Capture the cell that displays the provided text and extract its (x, y) central coordinate. 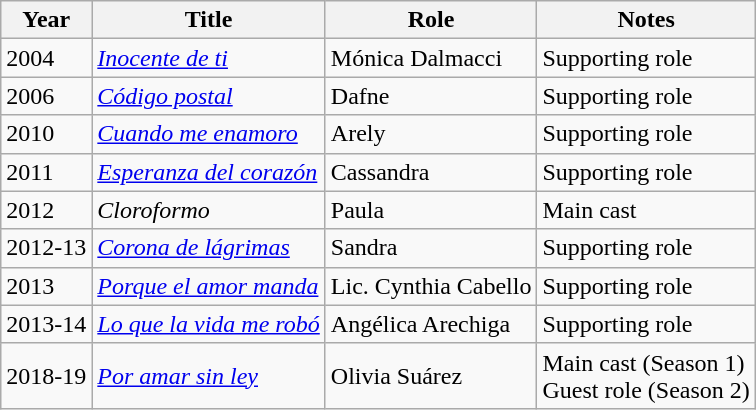
2004 (46, 58)
2010 (46, 134)
Código postal (208, 96)
Notes (646, 20)
Olivia Suárez (431, 376)
Year (46, 20)
Corona de lágrimas (208, 248)
Lo que la vida me robó (208, 324)
2012 (46, 210)
Cassandra (431, 172)
Esperanza del corazón (208, 172)
Por amar sin ley (208, 376)
Main cast (Season 1) Guest role (Season 2) (646, 376)
Lic. Cynthia Cabello (431, 286)
Cloroformo (208, 210)
Title (208, 20)
2013 (46, 286)
2013-14 (46, 324)
Mónica Dalmacci (431, 58)
Dafne (431, 96)
Paula (431, 210)
Inocente de ti (208, 58)
2011 (46, 172)
Main cast (646, 210)
Porque el amor manda (208, 286)
Sandra (431, 248)
2006 (46, 96)
Arely (431, 134)
2018-19 (46, 376)
2012-13 (46, 248)
Cuando me enamoro (208, 134)
Angélica Arechiga (431, 324)
Role (431, 20)
